Find where the given text appears and provide that cell's center as (x, y) coordinate. 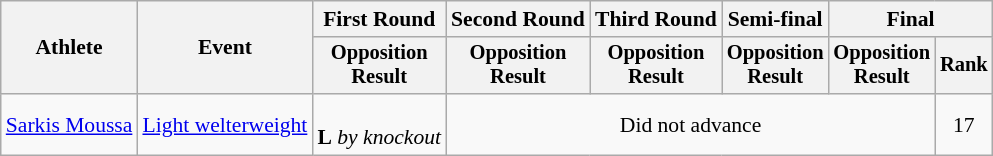
17 (964, 124)
Event (224, 48)
Light welterweight (224, 124)
First Round (379, 19)
Second Round (518, 19)
Semi-final (776, 19)
Rank (964, 66)
L by knockout (379, 124)
Did not advance (690, 124)
Final (910, 19)
Third Round (656, 19)
Sarkis Moussa (70, 124)
Athlete (70, 48)
